Capture the cell that displays the provided text and extract its (x, y) central coordinate. 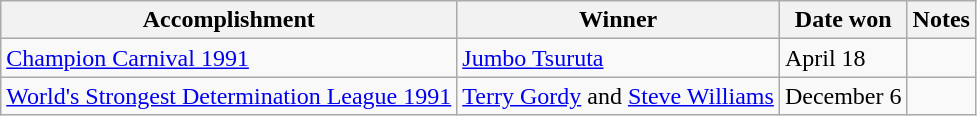
December 6 (843, 96)
Notes (941, 20)
World's Strongest Determination League 1991 (229, 96)
Date won (843, 20)
Jumbo Tsuruta (618, 58)
Winner (618, 20)
April 18 (843, 58)
Accomplishment (229, 20)
Champion Carnival 1991 (229, 58)
Terry Gordy and Steve Williams (618, 96)
